From the cell containing the given text, extract its center point as [X, Y] coordinate. 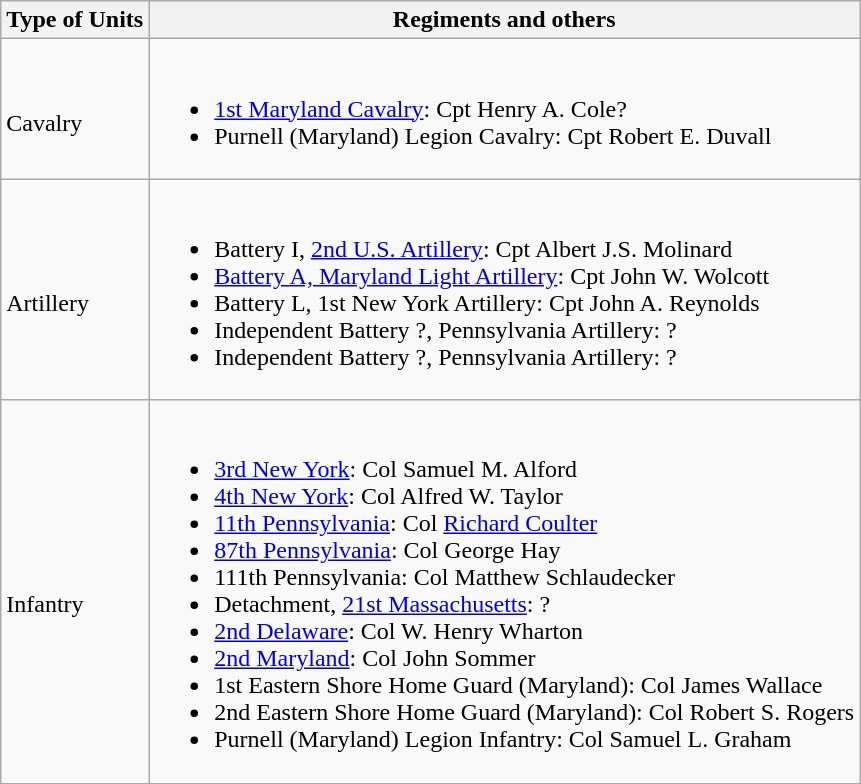
Regiments and others [504, 20]
Infantry [75, 592]
Type of Units [75, 20]
Artillery [75, 290]
1st Maryland Cavalry: Cpt Henry A. Cole?Purnell (Maryland) Legion Cavalry: Cpt Robert E. Duvall [504, 109]
Cavalry [75, 109]
